Identify which cell holds the provided text, then report its [X, Y] central coordinate. 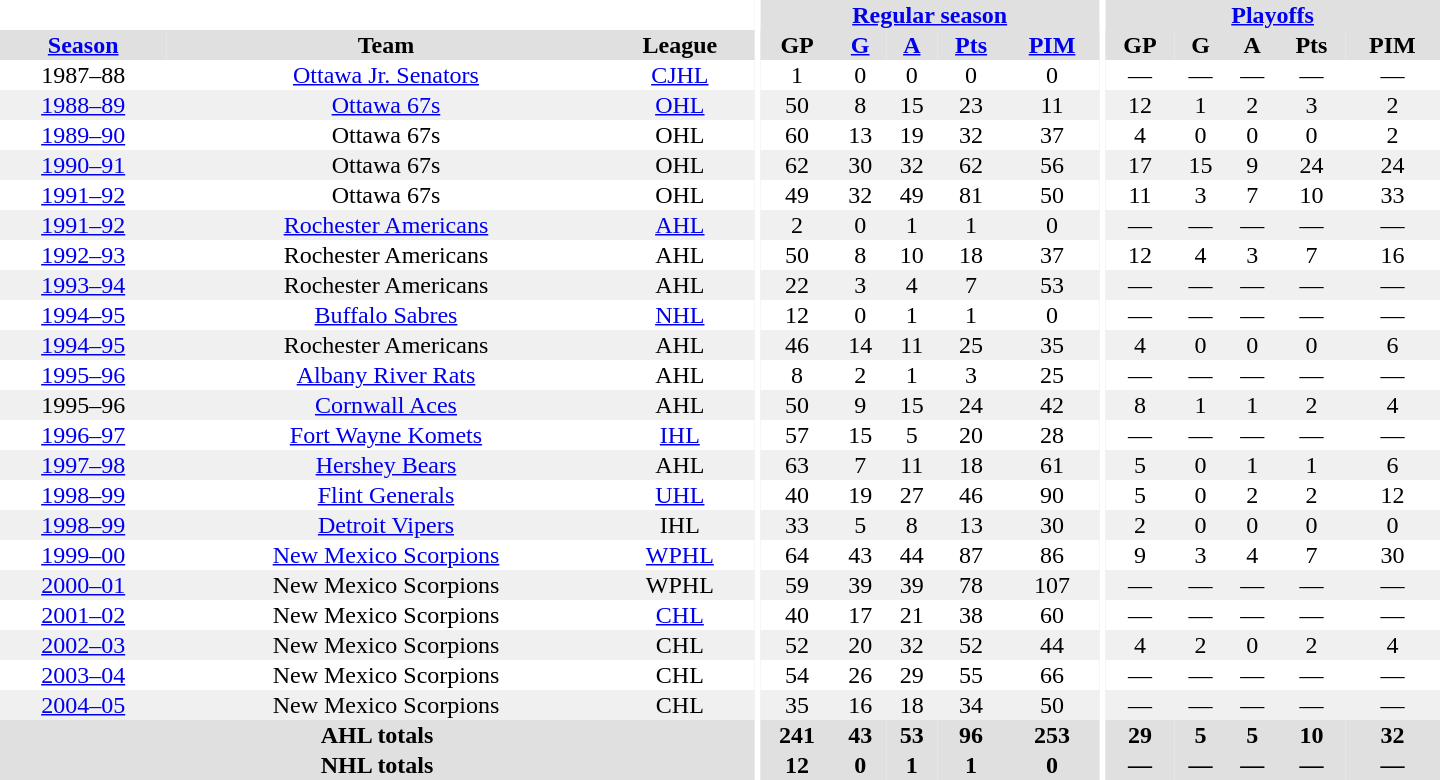
23 [972, 105]
90 [1052, 495]
2000–01 [83, 585]
2004–05 [83, 705]
Albany River Rats [386, 375]
2001–02 [83, 615]
Regular season [930, 15]
NHL [680, 315]
81 [972, 195]
14 [860, 345]
96 [972, 735]
55 [972, 675]
34 [972, 705]
Cornwall Aces [386, 405]
66 [1052, 675]
21 [912, 615]
2002–03 [83, 645]
NHL totals [377, 765]
64 [798, 555]
253 [1052, 735]
57 [798, 435]
87 [972, 555]
22 [798, 285]
Ottawa Jr. Senators [386, 75]
1987–88 [83, 75]
Flint Generals [386, 495]
38 [972, 615]
2003–04 [83, 675]
26 [860, 675]
59 [798, 585]
Fort Wayne Komets [386, 435]
1996–97 [83, 435]
63 [798, 465]
League [680, 45]
241 [798, 735]
AHL totals [377, 735]
Hershey Bears [386, 465]
Team [386, 45]
86 [1052, 555]
1990–91 [83, 165]
1999–00 [83, 555]
UHL [680, 495]
1992–93 [83, 255]
54 [798, 675]
1997–98 [83, 465]
CJHL [680, 75]
Buffalo Sabres [386, 315]
1993–94 [83, 285]
56 [1052, 165]
Detroit Vipers [386, 525]
1989–90 [83, 135]
27 [912, 495]
Season [83, 45]
61 [1052, 465]
42 [1052, 405]
28 [1052, 435]
1988–89 [83, 105]
107 [1052, 585]
78 [972, 585]
Playoffs [1272, 15]
